For the text-containing cell, return its midpoint in (X, Y) coordinate format. 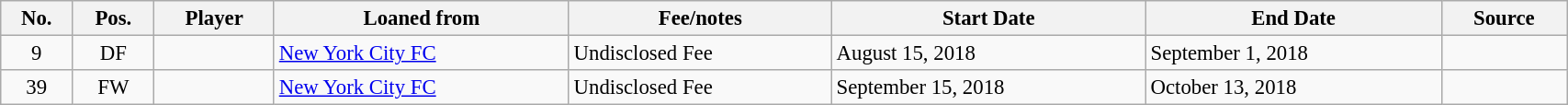
Player (215, 18)
No. (37, 18)
End Date (1293, 18)
Fee/notes (700, 18)
August 15, 2018 (988, 53)
September 15, 2018 (988, 87)
Source (1505, 18)
Loaned from (421, 18)
39 (37, 87)
September 1, 2018 (1293, 53)
9 (37, 53)
FW (114, 87)
Pos. (114, 18)
Start Date (988, 18)
October 13, 2018 (1293, 87)
DF (114, 53)
